Scan for the cell matching the given text and deliver its [x, y] coordinate at center. 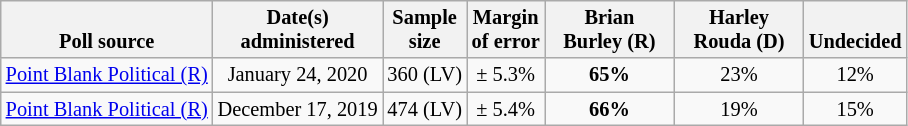
474 (LV) [425, 109]
December 17, 2019 [298, 109]
January 24, 2020 [298, 75]
19% [739, 109]
± 5.3% [506, 75]
Samplesize [425, 29]
15% [856, 109]
23% [739, 75]
360 (LV) [425, 75]
Undecided [856, 29]
12% [856, 75]
65% [610, 75]
± 5.4% [506, 109]
Poll source [107, 29]
66% [610, 109]
Marginof error [506, 29]
Date(s)administered [298, 29]
BrianBurley (R) [610, 29]
HarleyRouda (D) [739, 29]
